For the text-containing cell, return its midpoint in (x, y) coordinate format. 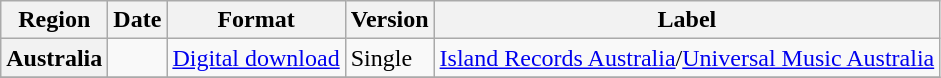
Format (256, 20)
Label (687, 20)
Digital download (256, 58)
Single (390, 58)
Version (390, 20)
Date (138, 20)
Island Records Australia/Universal Music Australia (687, 58)
Region (54, 20)
Australia (54, 58)
